For the text-containing cell, return its midpoint in (X, Y) coordinate format. 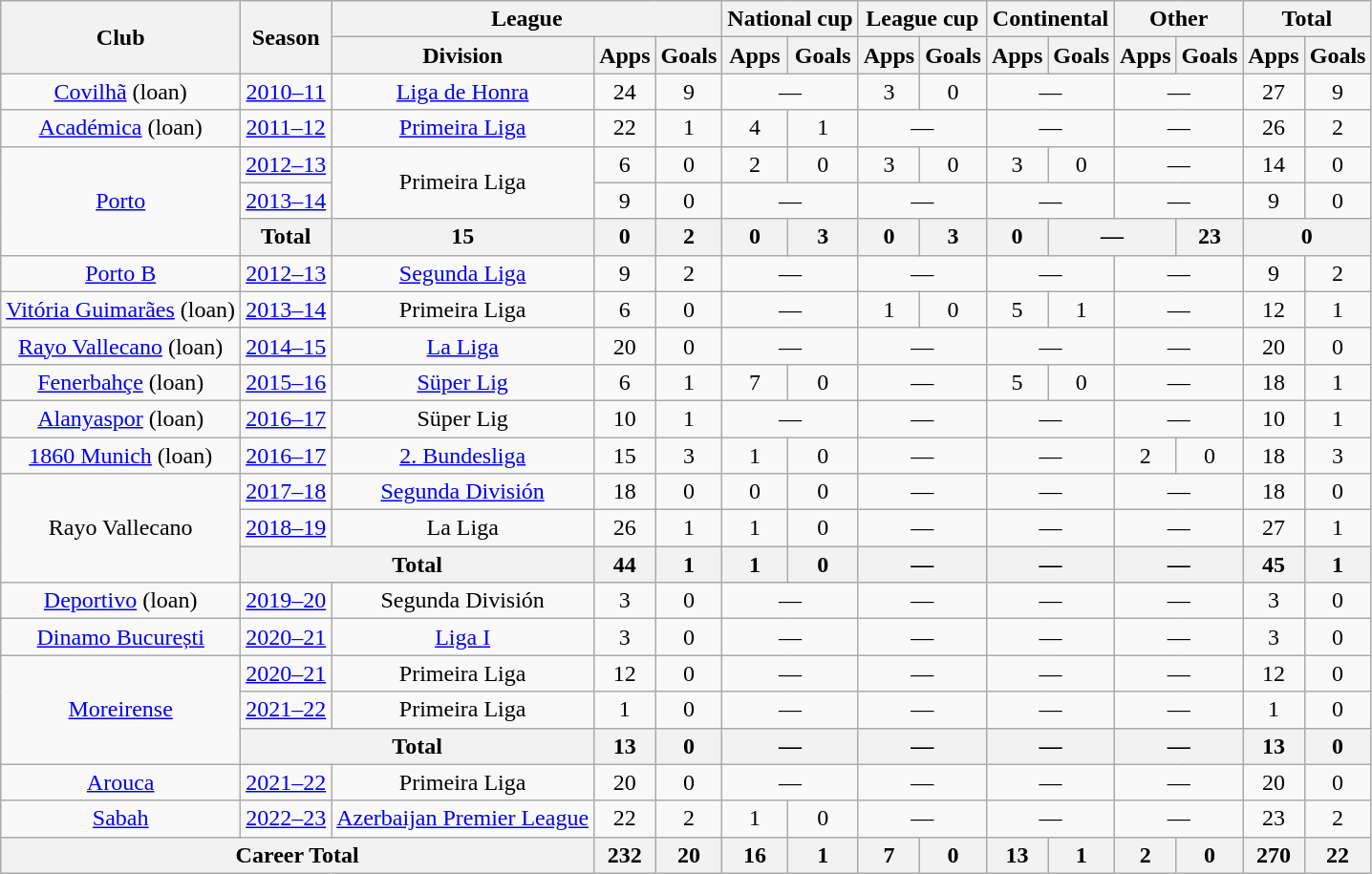
Other (1179, 19)
Liga de Honra (462, 92)
2022–23 (287, 819)
Sabah (120, 819)
2. Bundesliga (462, 456)
Moreirense (120, 710)
45 (1274, 565)
Division (462, 55)
1860 Munich (loan) (120, 456)
Deportivo (loan) (120, 601)
270 (1274, 855)
4 (755, 128)
2011–12 (287, 128)
Covilhã (loan) (120, 92)
2019–20 (287, 601)
Season (287, 37)
Rayo Vallecano (loan) (120, 346)
Vitória Guimarães (loan) (120, 309)
Liga I (462, 637)
National cup (790, 19)
Fenerbahçe (loan) (120, 382)
Career Total (298, 855)
League cup (922, 19)
14 (1274, 164)
2014–15 (287, 346)
232 (625, 855)
2010–11 (287, 92)
Continental (1050, 19)
Azerbaijan Premier League (462, 819)
44 (625, 565)
Dinamo București (120, 637)
Porto (120, 201)
24 (625, 92)
Rayo Vallecano (120, 528)
Arouca (120, 782)
Segunda Liga (462, 273)
Porto B (120, 273)
League (527, 19)
Club (120, 37)
2018–19 (287, 528)
2017–18 (287, 492)
16 (755, 855)
Académica (loan) (120, 128)
2015–16 (287, 382)
Alanyaspor (loan) (120, 418)
